Scan for the cell matching the given text and deliver its (x, y) coordinate at center. 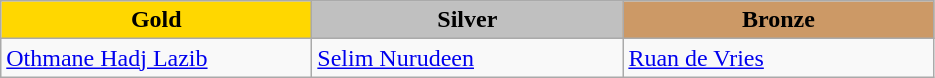
Gold (156, 20)
Silver (468, 20)
Ruan de Vries (778, 58)
Selim Nurudeen (468, 58)
Bronze (778, 20)
Othmane Hadj Lazib (156, 58)
